Search for the cell housing the specified text and yield its (X, Y) center coordinate. 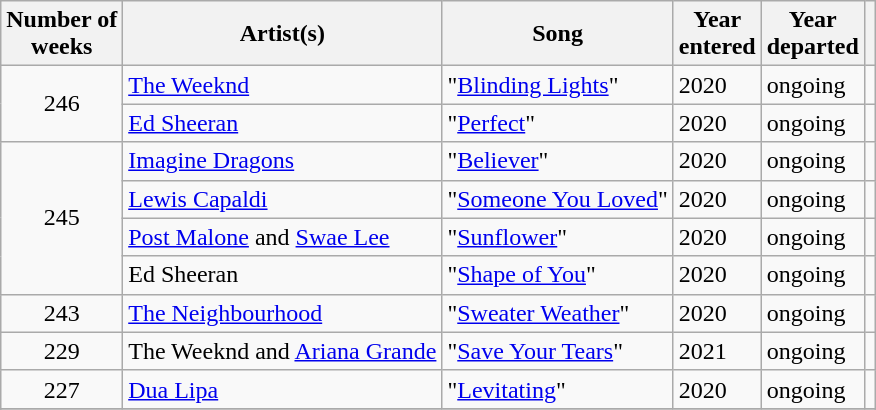
Post Malone and Swae Lee (282, 237)
Artist(s) (282, 34)
Number of weeks (62, 34)
Year departed (812, 34)
"Believer" (558, 161)
"Shape of You" (558, 275)
"Save Your Tears" (558, 351)
229 (62, 351)
2021 (717, 351)
243 (62, 313)
227 (62, 389)
The Weeknd and Ariana Grande (282, 351)
The Neighbourhood (282, 313)
Dua Lipa (282, 389)
The Weeknd (282, 85)
"Levitating" (558, 389)
Lewis Capaldi (282, 199)
246 (62, 104)
"Sweater Weather" (558, 313)
"Sunflower" (558, 237)
Year entered (717, 34)
Imagine Dragons (282, 161)
"Someone You Loved" (558, 199)
"Perfect" (558, 123)
"Blinding Lights" (558, 85)
Song (558, 34)
245 (62, 218)
